Identify which cell holds the provided text, then report its (x, y) central coordinate. 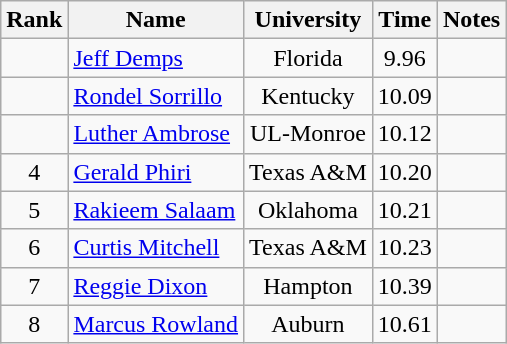
Name (156, 20)
Curtis Mitchell (156, 248)
Rank (34, 20)
UL-Monroe (308, 134)
4 (34, 172)
10.09 (404, 96)
10.12 (404, 134)
Auburn (308, 324)
Kentucky (308, 96)
Time (404, 20)
Rakieem Salaam (156, 210)
9.96 (404, 58)
Gerald Phiri (156, 172)
Oklahoma (308, 210)
Notes (471, 20)
10.61 (404, 324)
Florida (308, 58)
Marcus Rowland (156, 324)
6 (34, 248)
Luther Ambrose (156, 134)
10.21 (404, 210)
Jeff Demps (156, 58)
10.39 (404, 286)
Rondel Sorrillo (156, 96)
University (308, 20)
Reggie Dixon (156, 286)
7 (34, 286)
8 (34, 324)
10.20 (404, 172)
5 (34, 210)
Hampton (308, 286)
10.23 (404, 248)
